Locate the cell with the specified text and output its [x, y] center coordinate. 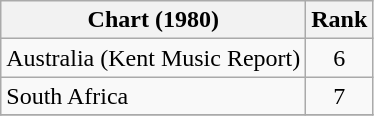
7 [340, 96]
Chart (1980) [154, 20]
South Africa [154, 96]
6 [340, 58]
Rank [340, 20]
Australia (Kent Music Report) [154, 58]
